Output the (X, Y) coordinate of the center of the cell containing the given text.  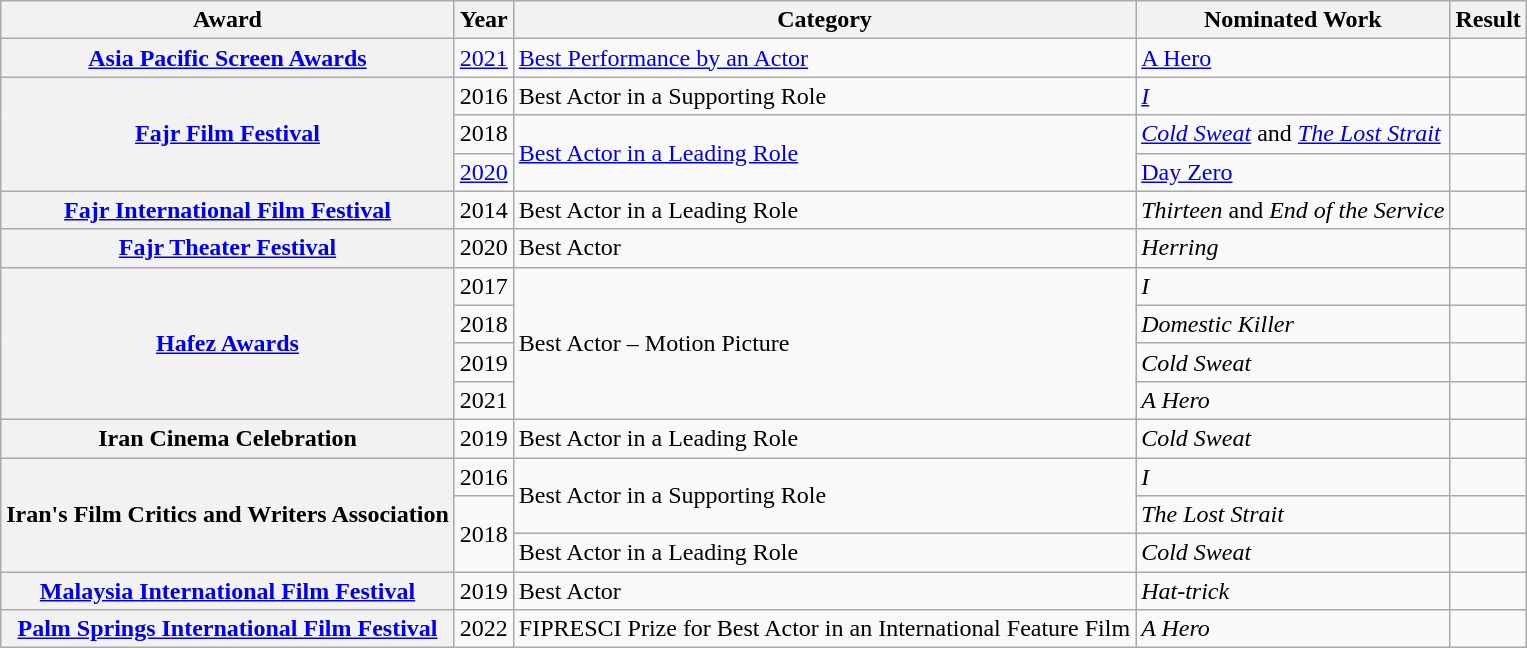
Year (484, 20)
Palm Springs International Film Festival (228, 629)
Fajr International Film Festival (228, 210)
Award (228, 20)
The Lost Strait (1293, 515)
Herring (1293, 248)
Iran's Film Critics and Writers Association (228, 515)
Hat-trick (1293, 591)
Fajr Theater Festival (228, 248)
Malaysia International Film Festival (228, 591)
Category (824, 20)
Asia Pacific Screen Awards (228, 58)
Result (1488, 20)
2022 (484, 629)
Fajr Film Festival (228, 134)
Hafez Awards (228, 343)
2017 (484, 286)
Domestic Killer (1293, 324)
Iran Cinema Celebration (228, 438)
2014 (484, 210)
Best Performance by an Actor (824, 58)
Day Zero (1293, 172)
FIPRESCI Prize for Best Actor in an International Feature Film (824, 629)
Thirteen and End of the Service (1293, 210)
Best Actor – Motion Picture (824, 343)
Nominated Work (1293, 20)
Cold Sweat and The Lost Strait (1293, 134)
